Detect which cell encompasses the target text, then output its [x, y] center coordinate. 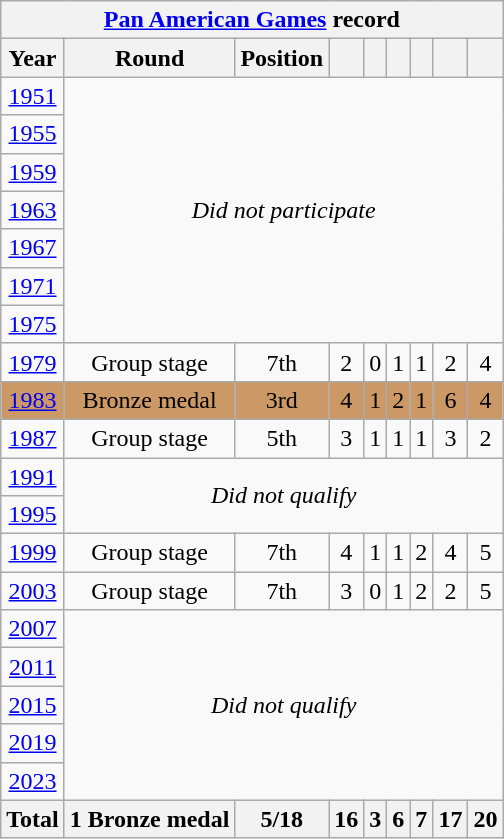
2003 [33, 591]
7 [422, 819]
17 [450, 819]
Bronze medal [150, 400]
1955 [33, 134]
2007 [33, 629]
1979 [33, 362]
1951 [33, 96]
2015 [33, 705]
Total [33, 819]
1963 [33, 210]
16 [346, 819]
2023 [33, 781]
1971 [33, 286]
Year [33, 58]
1 Bronze medal [150, 819]
Pan American Games record [252, 20]
1959 [33, 172]
20 [486, 819]
1999 [33, 553]
Round [150, 58]
2011 [33, 667]
1991 [33, 477]
1995 [33, 515]
1967 [33, 248]
1987 [33, 438]
2019 [33, 743]
1975 [33, 324]
Did not participate [284, 210]
1983 [33, 400]
5/18 [282, 819]
3rd [282, 400]
5th [282, 438]
Position [282, 58]
